Output the (X, Y) coordinate of the center of the cell containing the given text.  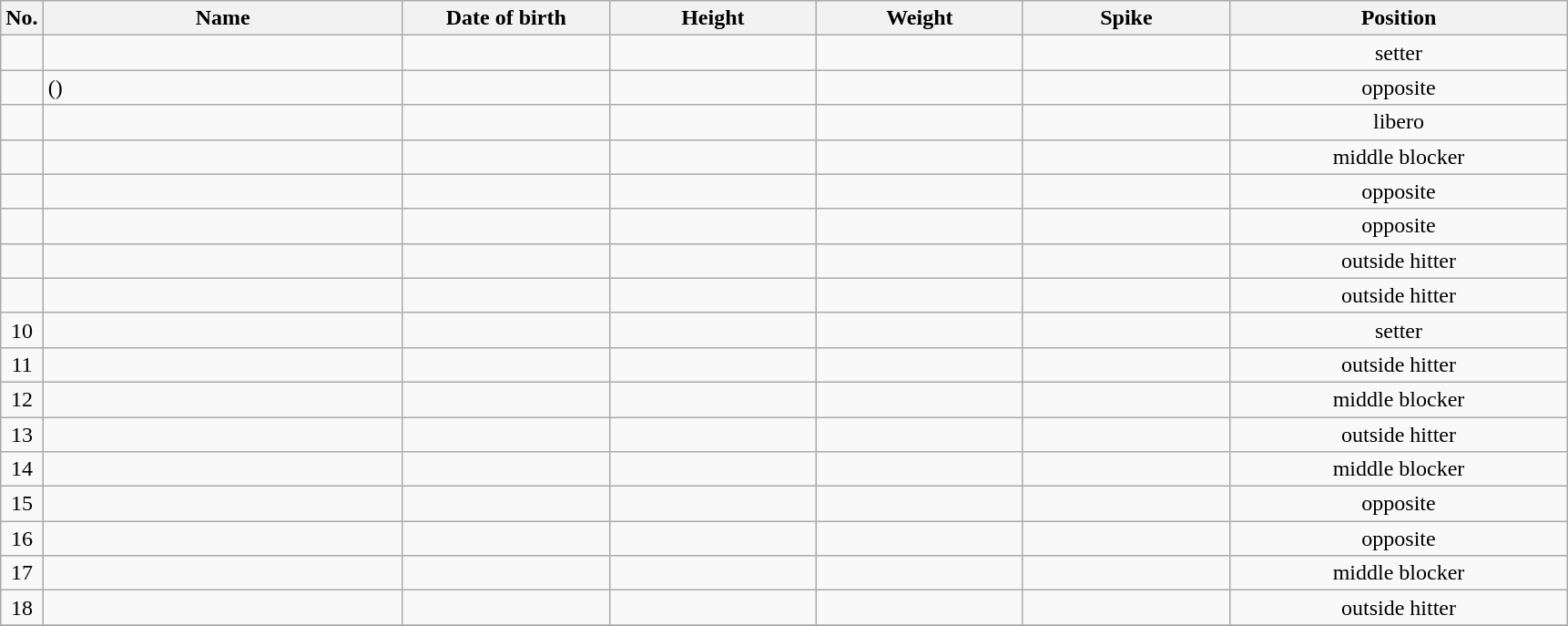
Position (1399, 18)
() (222, 87)
11 (22, 364)
No. (22, 18)
16 (22, 539)
Weight (920, 18)
14 (22, 469)
13 (22, 435)
Spike (1125, 18)
12 (22, 399)
10 (22, 330)
15 (22, 504)
Height (712, 18)
libero (1399, 122)
Name (222, 18)
Date of birth (506, 18)
17 (22, 573)
18 (22, 608)
